From the cell containing the given text, extract its center point as (X, Y) coordinate. 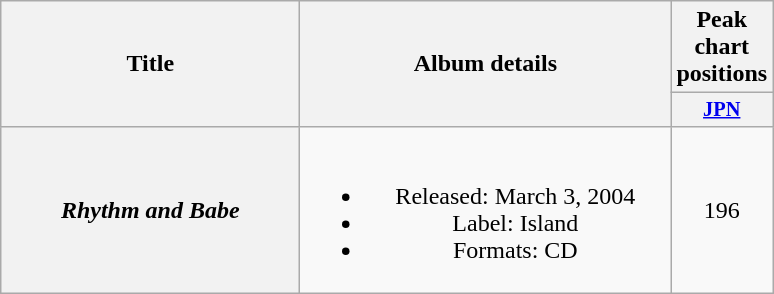
JPN (722, 110)
Released: March 3, 2004Label: IslandFormats: CD (486, 210)
Album details (486, 64)
Peak chart positions (722, 47)
Rhythm and Babe (150, 210)
Title (150, 64)
196 (722, 210)
